Return (x, y) of the center of cell containing provided text 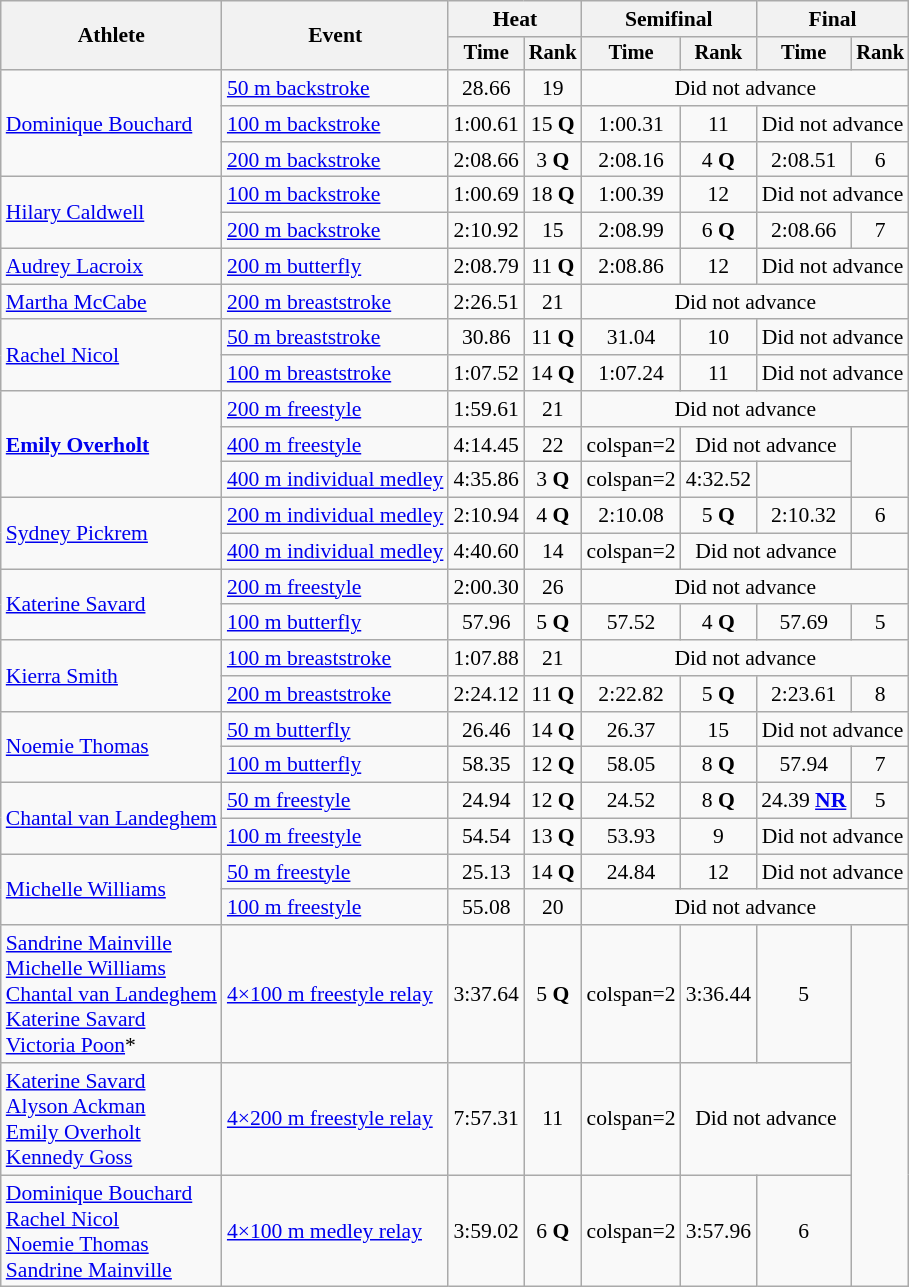
2:10.32 (804, 516)
26.46 (486, 730)
3:59.02 (486, 1231)
2:10.94 (486, 516)
24.84 (632, 872)
Event (336, 36)
Katerine Savard (112, 604)
4:32.52 (718, 480)
2:22.82 (632, 694)
3:36.44 (718, 994)
1:59.61 (486, 409)
50 m backstroke (336, 88)
31.04 (632, 338)
30.86 (486, 338)
1:00.61 (486, 124)
2:08.51 (804, 160)
Semifinal (670, 19)
Noemie Thomas (112, 748)
1:07.52 (486, 373)
Katerine SavardAlyson AckmanEmily OverholtKennedy Goss (112, 1119)
24.52 (632, 801)
25.13 (486, 872)
Sandrine MainvilleMichelle WilliamsChantal van LandeghemKaterine SavardVictoria Poon* (112, 994)
Final (832, 19)
Heat (514, 19)
Audrey Lacroix (112, 267)
58.35 (486, 765)
24.39 NR (804, 801)
2:08.79 (486, 267)
28.66 (486, 88)
2:26.51 (486, 302)
2:08.86 (632, 267)
Chantal van Landeghem (112, 818)
2:08.99 (632, 231)
10 (718, 338)
26.37 (632, 730)
400 m freestyle (336, 445)
4×200 m freestyle relay (336, 1119)
4:40.60 (486, 552)
Athlete (112, 36)
9 (718, 837)
4×100 m medley relay (336, 1231)
4×100 m freestyle relay (336, 994)
55.08 (486, 908)
7:57.31 (486, 1119)
1:07.24 (632, 373)
Sydney Pickrem (112, 534)
1:00.69 (486, 195)
54.54 (486, 837)
53.93 (632, 837)
58.05 (632, 765)
57.52 (632, 623)
2:10.08 (632, 516)
Michelle Williams (112, 890)
2:08.16 (632, 160)
26 (553, 587)
200 m butterfly (336, 267)
13 Q (553, 837)
1:00.39 (632, 195)
18 Q (553, 195)
Kierra Smith (112, 676)
57.94 (804, 765)
24.94 (486, 801)
20 (553, 908)
14 (553, 552)
2:10.92 (486, 231)
1:07.88 (486, 658)
Martha McCabe (112, 302)
8 (880, 694)
50 m butterfly (336, 730)
Rachel Nicol (112, 356)
Dominique BouchardRachel NicolNoemie ThomasSandrine Mainville (112, 1231)
2:00.30 (486, 587)
Emily Overholt (112, 444)
4:35.86 (486, 480)
Hilary Caldwell (112, 212)
2:23.61 (804, 694)
Dominique Bouchard (112, 124)
50 m breaststroke (336, 338)
3:57.96 (718, 1231)
4:14.45 (486, 445)
2:24.12 (486, 694)
3:37.64 (486, 994)
1:00.31 (632, 124)
22 (553, 445)
15 Q (553, 124)
19 (553, 88)
57.69 (804, 623)
57.96 (486, 623)
200 m individual medley (336, 516)
